For the text-containing cell, return its midpoint in (x, y) coordinate format. 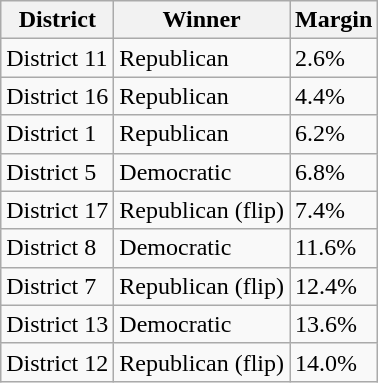
12.4% (334, 286)
District 12 (58, 362)
14.0% (334, 362)
District 5 (58, 172)
7.4% (334, 210)
District 13 (58, 324)
2.6% (334, 58)
District 8 (58, 248)
4.4% (334, 96)
11.6% (334, 248)
6.8% (334, 172)
Margin (334, 20)
District 17 (58, 210)
District 11 (58, 58)
6.2% (334, 134)
District 1 (58, 134)
District 7 (58, 286)
District (58, 20)
Winner (202, 20)
13.6% (334, 324)
District 16 (58, 96)
